Pinpoint the cell where the given text exists, returning its (X, Y) midpoint coordinate. 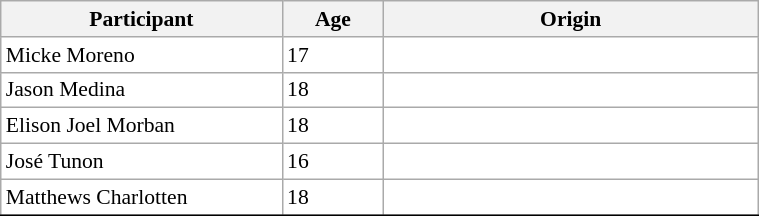
17 (333, 54)
Jason Medina (142, 90)
Matthews Charlotten (142, 197)
Participant (142, 19)
Micke Moreno (142, 54)
Origin (571, 19)
Elison Joel Morban (142, 126)
16 (333, 161)
Age (333, 19)
José Tunon (142, 161)
